Extract the [X, Y] coordinate from the center of the cell holding the provided text.  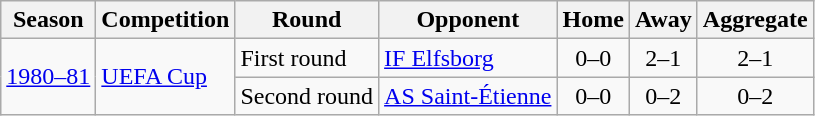
1980–81 [48, 77]
Opponent [468, 20]
Home [593, 20]
Round [307, 20]
UEFA Cup [166, 77]
IF Elfsborg [468, 58]
Season [48, 20]
First round [307, 58]
Aggregate [755, 20]
Competition [166, 20]
Second round [307, 96]
AS Saint-Étienne [468, 96]
Away [663, 20]
